Locate the cell with the specified text and output its (X, Y) center coordinate. 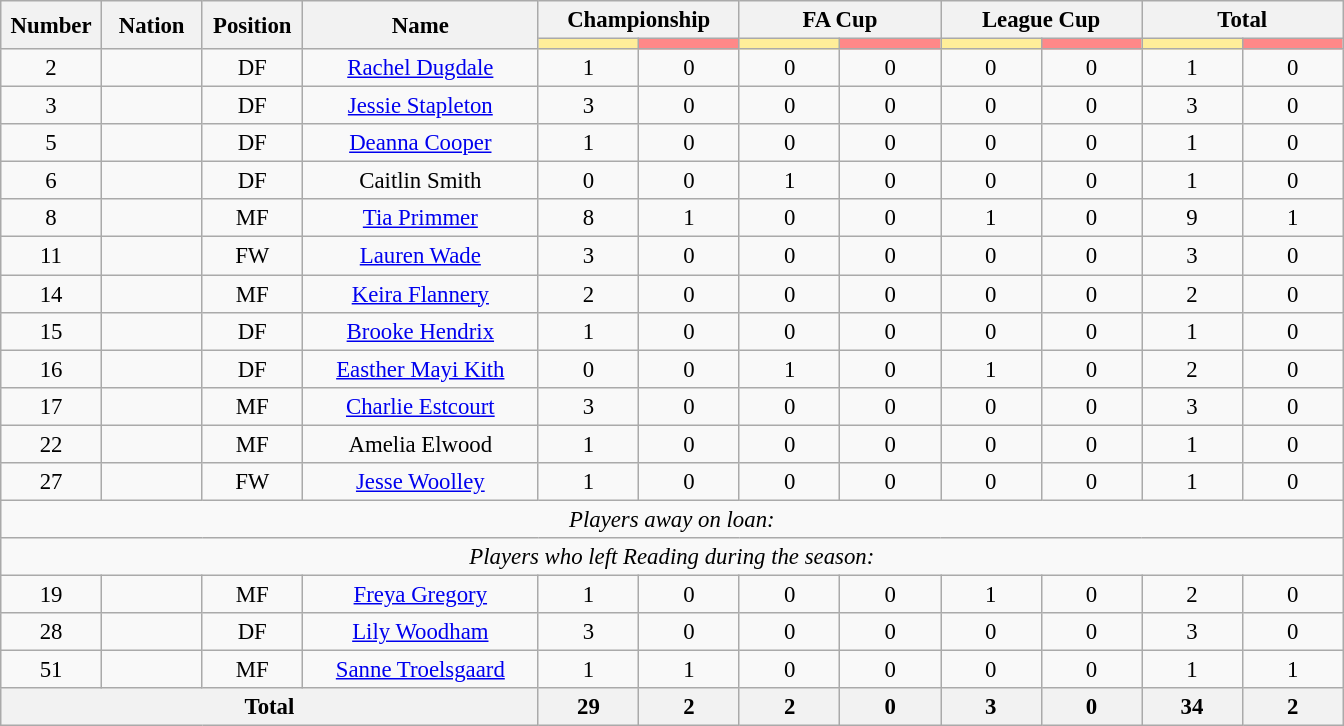
Jessie Stapleton (421, 106)
Easther Mayi Kith (421, 369)
Deanna Cooper (421, 143)
5 (52, 143)
Keira Flannery (421, 294)
6 (52, 181)
29 (588, 707)
34 (1192, 707)
Lily Woodham (421, 632)
Name (421, 25)
14 (52, 294)
11 (52, 256)
16 (52, 369)
22 (52, 444)
51 (52, 670)
Players who left Reading during the season: (672, 557)
Sanne Troelsgaard (421, 670)
Jesse Woolley (421, 482)
Amelia Elwood (421, 444)
9 (1192, 219)
19 (52, 594)
Position (252, 25)
FA Cup (840, 20)
15 (52, 331)
Charlie Estcourt (421, 406)
17 (52, 406)
28 (52, 632)
Nation (152, 25)
27 (52, 482)
Players away on loan: (672, 519)
Brooke Hendrix (421, 331)
League Cup (1040, 20)
Tia Primmer (421, 219)
Rachel Dugdale (421, 68)
Championship (638, 20)
Lauren Wade (421, 256)
Number (52, 25)
Caitlin Smith (421, 181)
Freya Gregory (421, 594)
